Capture the cell that displays the provided text and extract its (x, y) central coordinate. 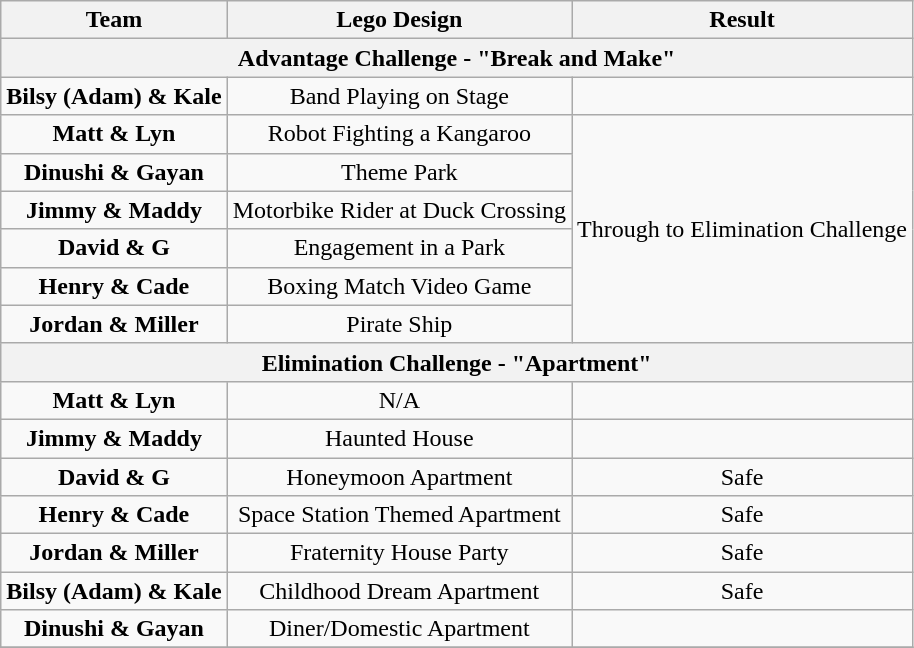
Space Station Themed Apartment (399, 515)
Result (742, 20)
Robot Fighting a Kangaroo (399, 134)
Elimination Challenge - "Apartment" (457, 362)
Diner/Domestic Apartment (399, 629)
Lego Design (399, 20)
Motorbike Rider at Duck Crossing (399, 210)
Childhood Dream Apartment (399, 591)
N/A (399, 400)
Advantage Challenge - "Break and Make" (457, 58)
Pirate Ship (399, 324)
Fraternity House Party (399, 553)
Honeymoon Apartment (399, 477)
Boxing Match Video Game (399, 286)
Haunted House (399, 438)
Theme Park (399, 172)
Team (114, 20)
Engagement in a Park (399, 248)
Band Playing on Stage (399, 96)
Through to Elimination Challenge (742, 229)
